Provide the (X, Y) coordinate of the cell's center where the given text is located.  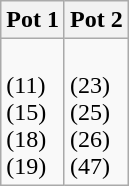
(11) (15) (18) (19) (33, 112)
(23) (25) (26) (47) (96, 112)
Pot 1 (33, 20)
Pot 2 (96, 20)
